Capture the cell that displays the provided text and extract its (x, y) central coordinate. 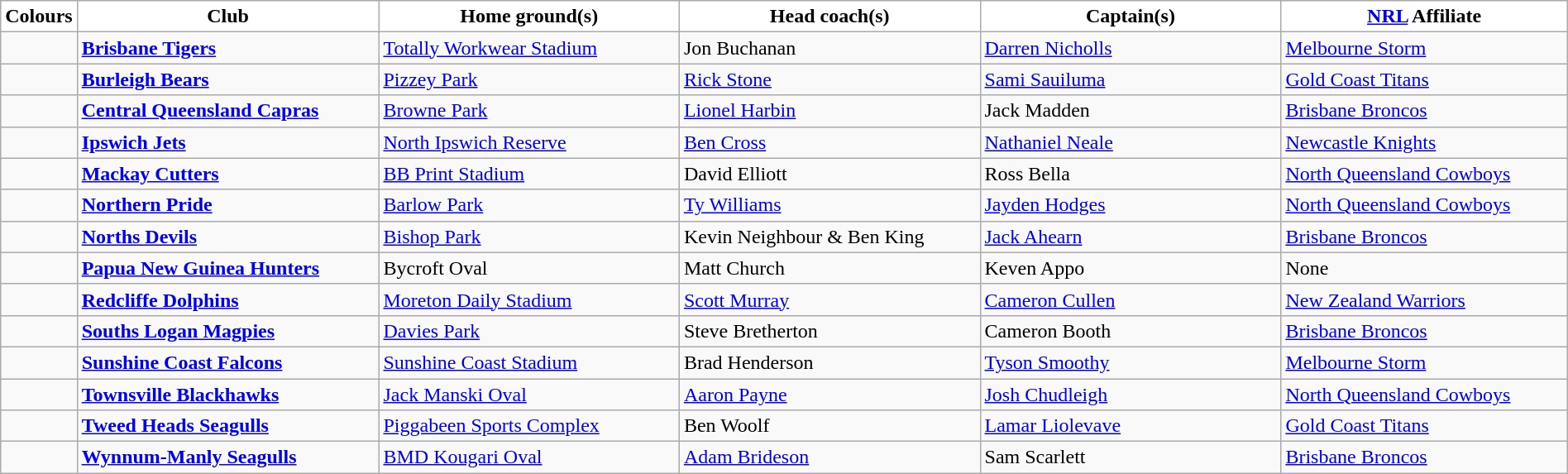
Head coach(s) (829, 17)
Josh Chudleigh (1131, 395)
Kevin Neighbour & Ben King (829, 237)
Adam Brideson (829, 457)
Cameron Booth (1131, 331)
Sami Sauiluma (1131, 79)
Ty Williams (829, 205)
Ben Cross (829, 142)
Norths Devils (228, 237)
Jayden Hodges (1131, 205)
Keven Appo (1131, 268)
Piggabeen Sports Complex (529, 426)
Moreton Daily Stadium (529, 299)
None (1424, 268)
Bycroft Oval (529, 268)
Jack Manski Oval (529, 395)
Papua New Guinea Hunters (228, 268)
Townsville Blackhawks (228, 395)
Sam Scarlett (1131, 457)
Rick Stone (829, 79)
Sunshine Coast Stadium (529, 362)
Matt Church (829, 268)
Newcastle Knights (1424, 142)
Totally Workwear Stadium (529, 48)
Club (228, 17)
Nathaniel Neale (1131, 142)
Ross Bella (1131, 174)
Darren Nicholls (1131, 48)
BMD Kougari Oval (529, 457)
Steve Bretherton (829, 331)
NRL Affiliate (1424, 17)
Jack Ahearn (1131, 237)
New Zealand Warriors (1424, 299)
Brisbane Tigers (228, 48)
Central Queensland Capras (228, 111)
Jon Buchanan (829, 48)
Redcliffe Dolphins (228, 299)
Browne Park (529, 111)
North Ipswich Reserve (529, 142)
Colours (39, 17)
Brad Henderson (829, 362)
Tweed Heads Seagulls (228, 426)
Scott Murray (829, 299)
Davies Park (529, 331)
Cameron Cullen (1131, 299)
Barlow Park (529, 205)
Burleigh Bears (228, 79)
Sunshine Coast Falcons (228, 362)
Ipswich Jets (228, 142)
Northern Pride (228, 205)
Souths Logan Magpies (228, 331)
Aaron Payne (829, 395)
Mackay Cutters (228, 174)
Bishop Park (529, 237)
Home ground(s) (529, 17)
Captain(s) (1131, 17)
David Elliott (829, 174)
Lamar Liolevave (1131, 426)
Tyson Smoothy (1131, 362)
Lionel Harbin (829, 111)
Jack Madden (1131, 111)
Pizzey Park (529, 79)
Wynnum-Manly Seagulls (228, 457)
BB Print Stadium (529, 174)
Ben Woolf (829, 426)
